Capture the cell that displays the provided text and extract its [x, y] central coordinate. 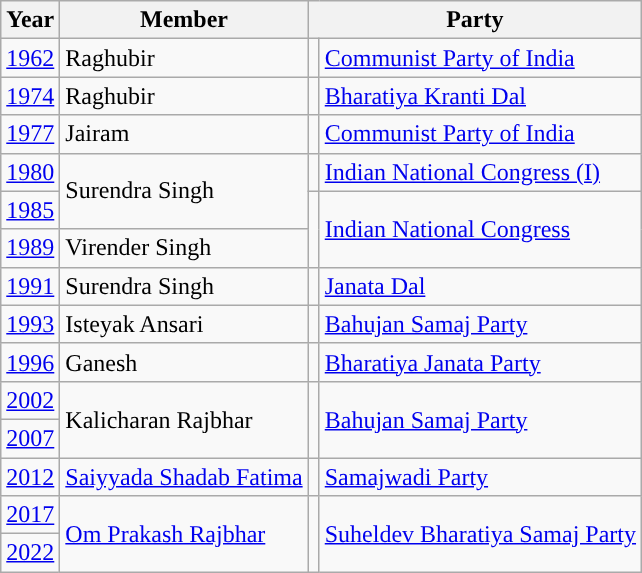
1991 [30, 286]
2012 [30, 477]
2022 [30, 553]
Indian National Congress [480, 229]
2007 [30, 438]
2017 [30, 515]
1977 [30, 134]
Saiyyada Shadab Fatima [184, 477]
1996 [30, 362]
Virender Singh [184, 248]
1962 [30, 58]
Bharatiya Kranti Dal [480, 96]
Member [184, 20]
2002 [30, 400]
Kalicharan Rajbhar [184, 419]
1980 [30, 172]
Indian National Congress (I) [480, 172]
Ganesh [184, 362]
Year [30, 20]
Party [474, 20]
1993 [30, 324]
Isteyak Ansari [184, 324]
Samajwadi Party [480, 477]
Suheldev Bharatiya Samaj Party [480, 534]
Janata Dal [480, 286]
Jairam [184, 134]
1974 [30, 96]
Om Prakash Rajbhar [184, 534]
1989 [30, 248]
1985 [30, 210]
Bharatiya Janata Party [480, 362]
